Find where the given text appears and provide that cell's center as [X, Y] coordinate. 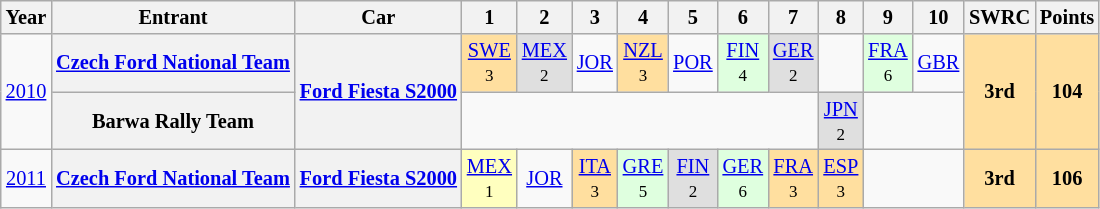
FRA3 [793, 178]
2010 [26, 92]
ESP3 [840, 178]
GER6 [743, 178]
8 [840, 17]
7 [793, 17]
SWE3 [490, 63]
NZL3 [643, 63]
GBR [939, 63]
2011 [26, 178]
Points [1067, 17]
GRE5 [643, 178]
MEX2 [544, 63]
Barwa Rally Team [173, 121]
GER2 [793, 63]
3 [595, 17]
FIN4 [743, 63]
1 [490, 17]
9 [888, 17]
Car [378, 17]
Year [26, 17]
ITA3 [595, 178]
MEX1 [490, 178]
SWRC [1000, 17]
106 [1067, 178]
4 [643, 17]
JPN2 [840, 121]
FIN2 [692, 178]
6 [743, 17]
104 [1067, 92]
Entrant [173, 17]
POR [692, 63]
5 [692, 17]
2 [544, 17]
10 [939, 17]
FRA6 [888, 63]
